Detect which cell encompasses the target text, then output its (x, y) center coordinate. 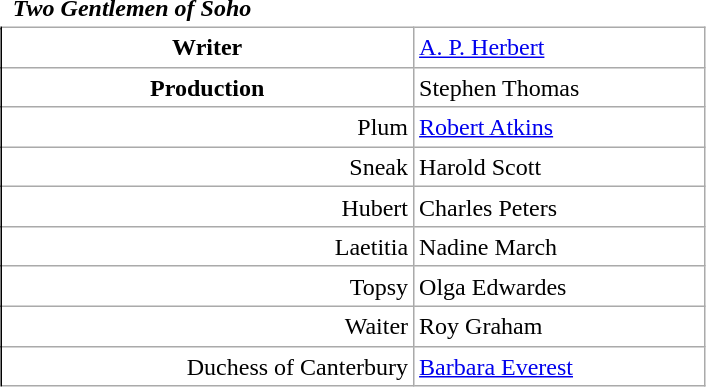
Olga Edwardes (560, 286)
Stephen Thomas (560, 87)
Sneak (208, 167)
Laetitia (208, 247)
A. P. Herbert (560, 47)
Duchess of Canterbury (208, 366)
Waiter (208, 326)
Barbara Everest (560, 366)
Harold Scott (560, 167)
Roy Graham (560, 326)
Charles Peters (560, 207)
Robert Atkins (560, 127)
Nadine March (560, 247)
Hubert (208, 207)
Writer (208, 47)
Production (208, 87)
Topsy (208, 286)
Plum (208, 127)
